Provide the (x, y) coordinate of the cell's center where the given text is located.  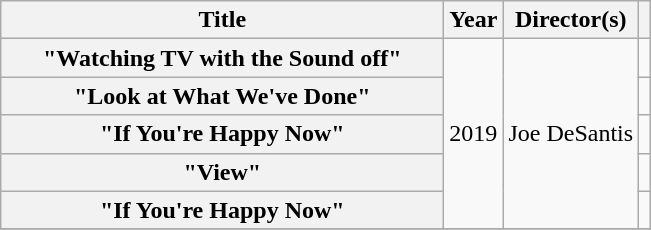
Title (222, 20)
"View" (222, 172)
Year (474, 20)
Joe DeSantis (571, 134)
"Watching TV with the Sound off" (222, 58)
2019 (474, 134)
"Look at What We've Done" (222, 96)
Director(s) (571, 20)
